Output the (x, y) coordinate of the center of the cell containing the given text.  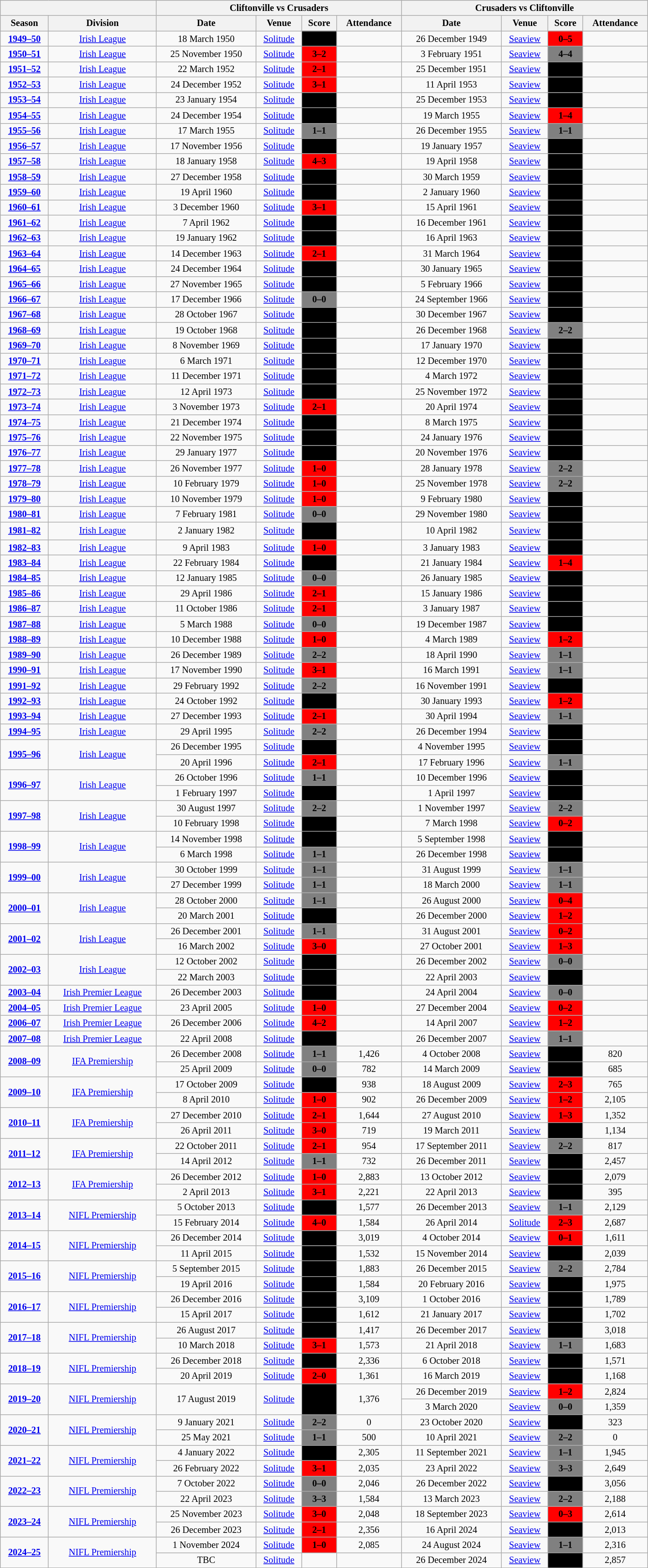
26 December 2008 (206, 1054)
26 December 2022 (451, 1484)
3,018 (615, 1330)
24 December 1952 (206, 85)
1 February 1997 (206, 793)
1,361 (369, 1376)
2002–03 (25, 969)
1982–83 (25, 548)
782 (369, 1069)
17 October 2009 (206, 1085)
26 December 1955 (451, 131)
26 December 2001 (206, 931)
11 December 1971 (206, 376)
24 August 2024 (451, 1545)
2,649 (615, 1468)
17 September 2011 (451, 1146)
1,168 (615, 1376)
27 August 2010 (451, 1115)
1998–99 (25, 846)
14 November 1998 (206, 839)
20 April 1974 (451, 407)
30 August 1997 (206, 808)
16 April 2024 (451, 1530)
21 April 2018 (451, 1345)
26 December 2013 (451, 1207)
2 April 2013 (206, 1192)
15 February 2014 (206, 1222)
1,611 (615, 1238)
1958–59 (25, 177)
0–5 (566, 39)
4 October 2008 (451, 1054)
10 December 1988 (206, 640)
1972–73 (25, 392)
2,883 (369, 1177)
27 December 2004 (451, 1008)
20 March 2001 (206, 916)
2,356 (369, 1530)
6 October 2018 (451, 1361)
1 October 2016 (451, 1299)
1994–95 (25, 731)
2013–14 (25, 1215)
2006–07 (25, 1023)
Season (25, 23)
26 December 2000 (451, 916)
2001–02 (25, 938)
2,129 (615, 1207)
954 (369, 1146)
1996–97 (25, 785)
1,975 (615, 1284)
22 April 2013 (451, 1192)
1 November 1997 (451, 808)
19 December 1987 (451, 624)
15 April 2017 (206, 1314)
19 April 1958 (451, 161)
14 March 2009 (451, 1069)
1987–88 (25, 624)
17 January 1970 (451, 346)
2020–21 (25, 1430)
24 April 2004 (451, 993)
10 April 1982 (451, 531)
26 December 1994 (451, 731)
2,046 (369, 1484)
7 March 1998 (451, 823)
27 October 2001 (451, 947)
13 March 2023 (451, 1499)
7 February 1981 (206, 514)
22 April 2008 (206, 1039)
22 April 2023 (206, 1499)
27 December 1999 (206, 885)
19 March 2011 (451, 1131)
2,079 (615, 1177)
2007–08 (25, 1039)
1963–64 (25, 254)
6 March 1998 (206, 854)
30 January 1965 (451, 269)
22 March 2003 (206, 977)
24 October 1992 (206, 701)
1968–69 (25, 330)
31 August 1999 (451, 869)
1,883 (369, 1268)
1957–58 (25, 161)
1980–81 (25, 514)
16 April 1963 (451, 238)
1976–77 (25, 453)
26 January 1985 (451, 578)
10 February 1998 (206, 823)
9 February 1980 (451, 499)
21 January 2017 (451, 1314)
2,614 (615, 1514)
11 September 2021 (451, 1453)
1981–82 (25, 531)
3 February 1951 (451, 54)
2000–01 (25, 908)
2,035 (369, 1468)
2,039 (615, 1253)
4 October 2014 (451, 1238)
19 April 2016 (206, 1284)
16 March 2019 (451, 1376)
30 April 1994 (451, 716)
26 December 2007 (451, 1039)
19 October 1968 (206, 330)
8–3 (566, 346)
30 December 1967 (451, 315)
26 November 1977 (206, 468)
1,134 (615, 1131)
2009–10 (25, 1092)
26 December 2015 (451, 1268)
19 January 1962 (206, 238)
26 December 2009 (451, 1100)
2004–05 (25, 1008)
20 November 1976 (451, 453)
2019–20 (25, 1399)
1978–79 (25, 484)
820 (615, 1054)
16 November 1991 (451, 686)
1984–85 (25, 578)
2003–04 (25, 993)
13 October 2012 (451, 1177)
1953–54 (25, 100)
1989–90 (25, 655)
25 December 1953 (451, 100)
29 April 1986 (206, 594)
1,417 (369, 1330)
2,188 (615, 1499)
10 November 1979 (206, 499)
3,056 (615, 1484)
2 January 1960 (451, 192)
8 March 1975 (451, 422)
19 April 1960 (206, 192)
27 December 1993 (206, 716)
323 (615, 1422)
Crusaders vs Cliftonville (525, 8)
17 November 1956 (206, 146)
1990–91 (25, 670)
26 December 2017 (451, 1330)
5 September 1998 (451, 839)
14 April 2012 (206, 1161)
2023–24 (25, 1522)
1970–71 (25, 361)
1,571 (615, 1361)
1954–55 (25, 115)
5–1 (566, 686)
17 March 1955 (206, 131)
26 December 2023 (206, 1530)
3 January 1983 (451, 548)
19 January 1957 (451, 146)
2,305 (369, 1453)
2,013 (615, 1530)
2,824 (615, 1392)
3 November 1973 (206, 407)
3 March 2020 (451, 1407)
2024–25 (25, 1552)
18 September 2023 (451, 1514)
5 March 1988 (206, 624)
18 March 1950 (206, 39)
26 December 2006 (206, 1023)
7–1 (566, 284)
26 December 2002 (451, 962)
1,352 (615, 1115)
6–0 (566, 223)
21 January 1984 (451, 563)
1997–98 (25, 816)
2,687 (615, 1222)
6 March 1971 (206, 361)
1983–84 (25, 563)
26 December 2024 (451, 1560)
30 January 1993 (451, 701)
3 January 1987 (451, 609)
2016–17 (25, 1307)
1992–93 (25, 701)
26 December 2011 (451, 1161)
1955–56 (25, 131)
1,577 (369, 1207)
20 February 2016 (451, 1284)
1,532 (369, 1253)
18 January 1958 (206, 161)
1952–53 (25, 85)
12 April 1973 (206, 392)
26 December 2016 (206, 1299)
7 October 2022 (206, 1484)
765 (615, 1085)
25 April 2009 (206, 1069)
2022–23 (25, 1491)
1,683 (615, 1345)
26 April 2014 (451, 1222)
4–4 (566, 54)
500 (369, 1438)
24 September 1966 (451, 300)
1971–72 (25, 376)
4 January 2022 (206, 1453)
10 February 1979 (206, 484)
TBC (206, 1560)
9 January 2021 (206, 1422)
26 December 1998 (451, 854)
1 April 1997 (451, 793)
12 January 1985 (206, 578)
1986–87 (25, 609)
17 December 1966 (206, 300)
20 April 2019 (206, 1376)
1995–96 (25, 754)
2012–13 (25, 1185)
18 March 2000 (451, 885)
31 March 1964 (451, 254)
11 October 1986 (206, 609)
9 April 1983 (206, 548)
2,316 (615, 1545)
25 May 2021 (206, 1438)
17 February 1996 (451, 762)
1,426 (369, 1054)
25 November 2023 (206, 1514)
6–1 (566, 422)
1977–78 (25, 468)
22 November 1975 (206, 438)
18 April 1990 (451, 655)
2–7 (319, 39)
24 December 1954 (206, 115)
10 April 2021 (451, 1438)
15 January 1986 (451, 594)
5 February 1966 (451, 284)
1985–86 (25, 594)
12 December 1970 (451, 361)
26 December 1995 (206, 747)
1,644 (369, 1115)
22 March 1952 (206, 69)
2 January 1982 (206, 531)
1993–94 (25, 716)
30 October 1999 (206, 869)
1,359 (615, 1407)
26 August 2000 (451, 900)
27 December 1958 (206, 177)
1964–65 (25, 269)
4 November 1995 (451, 747)
3 December 1960 (206, 207)
2017–18 (25, 1338)
1991–92 (25, 686)
12 October 2002 (206, 962)
1,945 (615, 1453)
1949–50 (25, 39)
11 April 1953 (451, 85)
1956–57 (25, 146)
22 October 2011 (206, 1146)
18 August 2009 (451, 1085)
1975–76 (25, 438)
1960–61 (25, 207)
938 (369, 1085)
26 April 2011 (206, 1131)
1–01 (566, 531)
25 November 1950 (206, 54)
2,221 (369, 1192)
7 April 1962 (206, 223)
14 December 1963 (206, 254)
8 April 2010 (206, 1100)
24 December 1964 (206, 269)
23 October 2020 (451, 1422)
1 November 2024 (206, 1545)
2021–22 (25, 1460)
4 March 1989 (451, 640)
5 September 2015 (206, 1268)
25 November 1978 (451, 484)
23 April 2005 (206, 1008)
11 April 2015 (206, 1253)
2,105 (615, 1100)
26 December 1989 (206, 655)
28 January 1978 (451, 468)
30 March 1959 (451, 177)
1,612 (369, 1314)
26 December 1968 (451, 330)
27 December 2010 (206, 1115)
1951–52 (25, 69)
26 December 2003 (206, 993)
1,376 (369, 1399)
26 August 2017 (206, 1330)
1967–68 (25, 315)
Cliftonville vs Crusaders (279, 8)
29 January 1977 (206, 453)
2,048 (369, 1514)
26 December 2018 (206, 1361)
719 (369, 1131)
23 January 1954 (206, 100)
1,789 (615, 1299)
2018–19 (25, 1368)
23 April 2022 (451, 1468)
2011–12 (25, 1154)
2010–11 (25, 1123)
15 November 2014 (451, 1253)
22 February 1984 (206, 563)
1959–60 (25, 192)
31 August 2001 (451, 931)
1965–66 (25, 284)
26 December 2012 (206, 1177)
17 November 1990 (206, 670)
29 April 1995 (206, 731)
1988–89 (25, 640)
17 August 2019 (206, 1399)
21 December 1974 (206, 422)
26 February 2022 (206, 1468)
14 April 2007 (451, 1023)
2,336 (369, 1361)
26 December 2014 (206, 1238)
20 April 1996 (206, 762)
16 December 1961 (451, 223)
1966–67 (25, 300)
22 April 2003 (451, 977)
732 (369, 1161)
10 March 2018 (206, 1345)
2015–16 (25, 1276)
2014–15 (25, 1246)
16 March 1991 (451, 670)
2,857 (615, 1560)
26 December 1949 (451, 39)
2,457 (615, 1161)
1999–00 (25, 877)
1962–63 (25, 238)
1961–62 (25, 223)
26 December 2019 (451, 1392)
1,573 (369, 1345)
28 October 2000 (206, 900)
395 (615, 1192)
16 March 2002 (206, 947)
1969–70 (25, 346)
26 October 1996 (206, 777)
902 (369, 1100)
15 April 1961 (451, 207)
3,109 (369, 1299)
29 November 1980 (451, 514)
1979–80 (25, 499)
24 January 1976 (451, 438)
28 October 1967 (206, 315)
8 November 1969 (206, 346)
25 December 1951 (451, 69)
1973–74 (25, 407)
1,702 (615, 1314)
3,019 (369, 1238)
10 December 1996 (451, 777)
5 October 2013 (206, 1207)
19 March 1955 (451, 115)
2,085 (369, 1545)
Division (102, 23)
817 (615, 1146)
1974–75 (25, 422)
1950–51 (25, 54)
4 March 1972 (451, 376)
25 November 1972 (451, 392)
27 November 1965 (206, 284)
2,784 (615, 1268)
685 (615, 1069)
29 February 1992 (206, 686)
2008–09 (25, 1061)
